Return [x, y] of the center of cell containing provided text 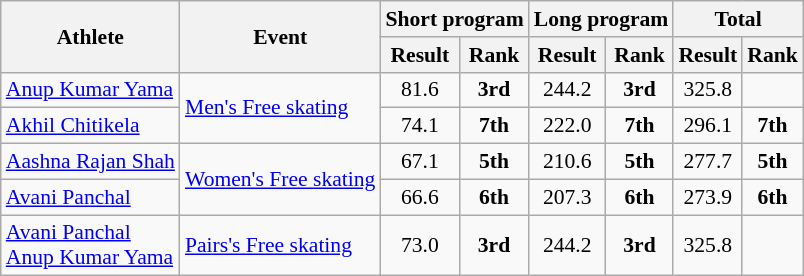
Men's Free skating [280, 108]
67.1 [420, 162]
273.9 [708, 197]
Aashna Rajan Shah [90, 162]
Pairs's Free skating [280, 246]
66.6 [420, 197]
207.3 [568, 197]
Women's Free skating [280, 180]
Avani Panchal [90, 197]
Total [738, 19]
210.6 [568, 162]
Athlete [90, 36]
222.0 [568, 126]
Anup Kumar Yama [90, 90]
Event [280, 36]
Avani PanchalAnup Kumar Yama [90, 246]
Long program [602, 19]
296.1 [708, 126]
Akhil Chitikela [90, 126]
277.7 [708, 162]
74.1 [420, 126]
81.6 [420, 90]
Short program [454, 19]
73.0 [420, 246]
